Pinpoint the cell where the given text exists, returning its (X, Y) midpoint coordinate. 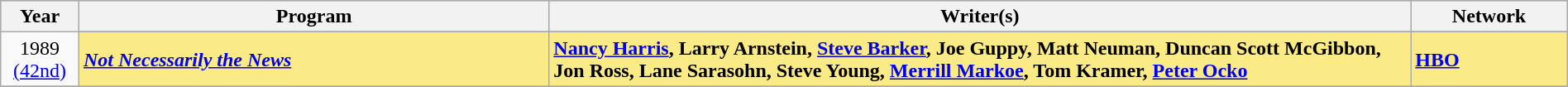
Program (313, 17)
Writer(s) (980, 17)
Year (40, 17)
Not Necessarily the News (313, 60)
HBO (1489, 60)
1989(42nd) (40, 60)
Network (1489, 17)
